Detect which cell encompasses the target text, then output its [x, y] center coordinate. 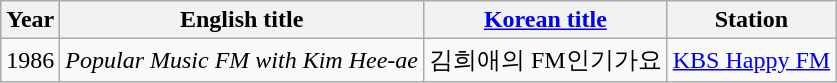
KBS Happy FM [751, 60]
English title [242, 20]
Year [30, 20]
Korean title [545, 20]
1986 [30, 60]
Popular Music FM with Kim Hee-ae [242, 60]
Station [751, 20]
김희애의 FM인기가요 [545, 60]
